Output the (X, Y) coordinate of the center of the cell containing the given text.  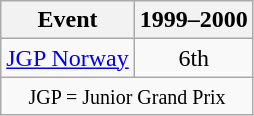
Event (68, 20)
6th (194, 58)
1999–2000 (194, 20)
JGP Norway (68, 58)
JGP = Junior Grand Prix (128, 96)
